Provide the [X, Y] coordinate of the cell's center where the given text is located.  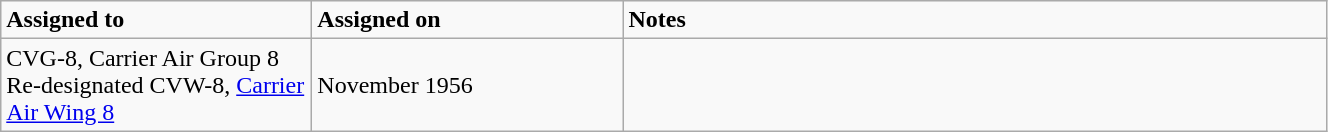
Assigned on [468, 20]
Notes [975, 20]
Assigned to [156, 20]
November 1956 [468, 85]
CVG-8, Carrier Air Group 8Re-designated CVW-8, Carrier Air Wing 8 [156, 85]
